Identify which cell holds the provided text, then report its (x, y) central coordinate. 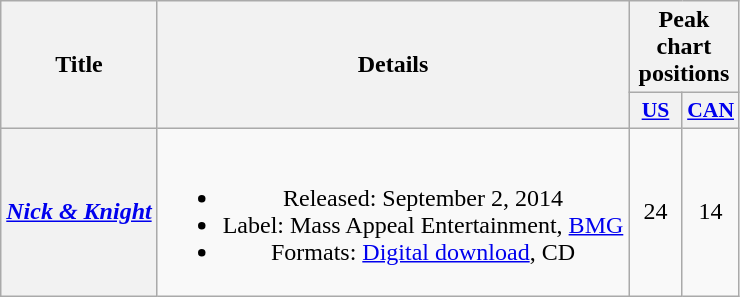
Details (393, 65)
24 (656, 212)
CAN (710, 111)
Released: September 2, 2014Label: Mass Appeal Entertainment, BMGFormats: Digital download, CD (393, 212)
Title (79, 65)
14 (710, 212)
US (656, 111)
Peak chart positions (684, 47)
Nick & Knight (79, 212)
